Scan for the cell matching the given text and deliver its (X, Y) coordinate at center. 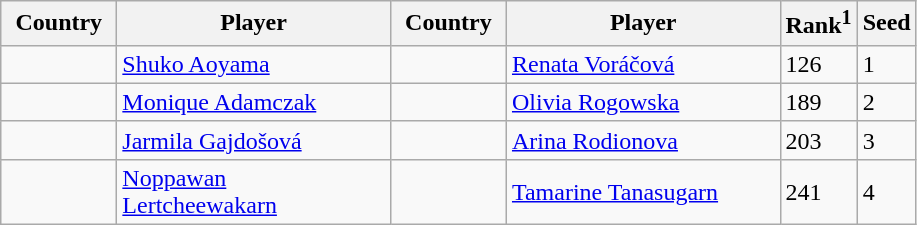
Rank1 (818, 24)
203 (818, 140)
Tamarine Tanasugarn (643, 192)
189 (818, 102)
Renata Voráčová (643, 64)
Jarmila Gajdošová (254, 140)
Monique Adamczak (254, 102)
Seed (886, 24)
241 (818, 192)
Noppawan Lertcheewakarn (254, 192)
4 (886, 192)
Arina Rodionova (643, 140)
Shuko Aoyama (254, 64)
126 (818, 64)
3 (886, 140)
2 (886, 102)
Olivia Rogowska (643, 102)
1 (886, 64)
